Detect which cell encompasses the target text, then output its (x, y) center coordinate. 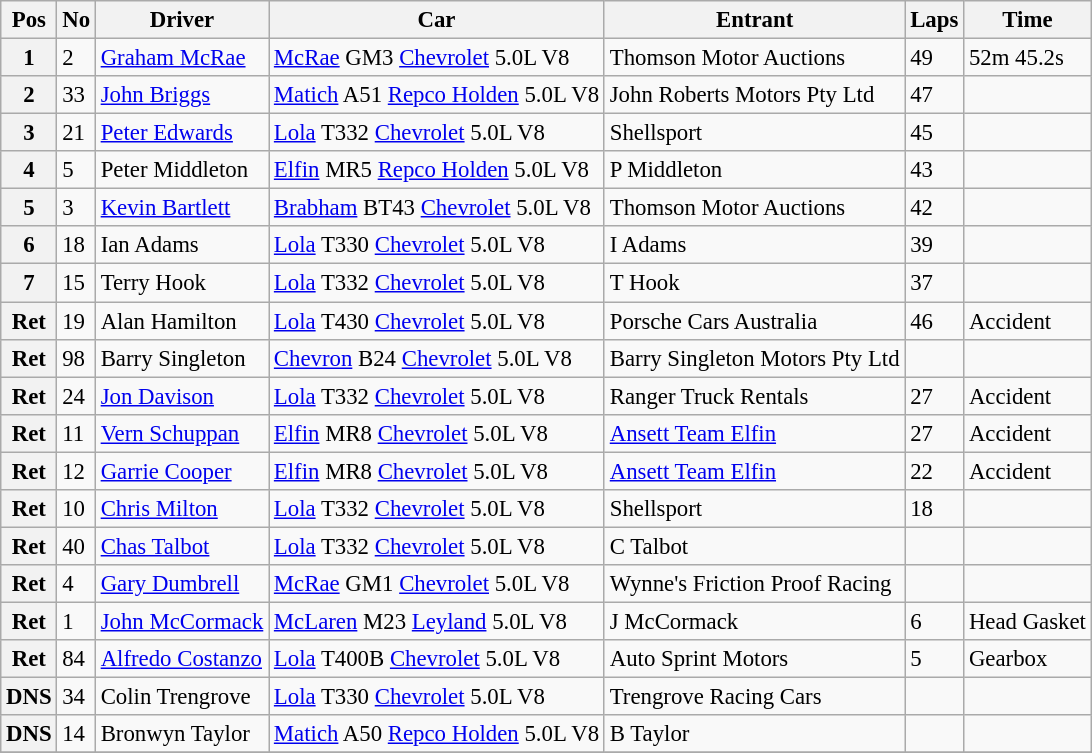
43 (934, 170)
Ian Adams (182, 245)
McRae GM1 Chevrolet 5.0L V8 (437, 584)
40 (76, 546)
34 (76, 697)
Driver (182, 20)
Garrie Cooper (182, 471)
Lola T430 Chevrolet 5.0L V8 (437, 321)
Jon Davison (182, 396)
John Roberts Motors Pty Ltd (754, 95)
49 (934, 58)
10 (76, 509)
46 (934, 321)
19 (76, 321)
B Taylor (754, 734)
45 (934, 133)
12 (76, 471)
Barry Singleton (182, 358)
21 (76, 133)
McLaren M23 Leyland 5.0L V8 (437, 621)
37 (934, 283)
Head Gasket (1028, 621)
47 (934, 95)
T Hook (754, 283)
22 (934, 471)
I Adams (754, 245)
98 (76, 358)
Vern Schuppan (182, 433)
Car (437, 20)
84 (76, 659)
Gearbox (1028, 659)
Chris Milton (182, 509)
7 (29, 283)
Colin Trengrove (182, 697)
Lola T400B Chevrolet 5.0L V8 (437, 659)
Trengrove Racing Cars (754, 697)
42 (934, 208)
Peter Edwards (182, 133)
Brabham BT43 Chevrolet 5.0L V8 (437, 208)
Gary Dumbrell (182, 584)
Terry Hook (182, 283)
J McCormack (754, 621)
Elfin MR5 Repco Holden 5.0L V8 (437, 170)
Laps (934, 20)
14 (76, 734)
Pos (29, 20)
Kevin Bartlett (182, 208)
39 (934, 245)
24 (76, 396)
C Talbot (754, 546)
No (76, 20)
Chevron B24 Chevrolet 5.0L V8 (437, 358)
Alfredo Costanzo (182, 659)
Barry Singleton Motors Pty Ltd (754, 358)
Entrant (754, 20)
33 (76, 95)
Wynne's Friction Proof Racing (754, 584)
Peter Middleton (182, 170)
11 (76, 433)
P Middleton (754, 170)
Ranger Truck Rentals (754, 396)
Matich A51 Repco Holden 5.0L V8 (437, 95)
Time (1028, 20)
John McCormack (182, 621)
McRae GM3 Chevrolet 5.0L V8 (437, 58)
52m 45.2s (1028, 58)
Auto Sprint Motors (754, 659)
Porsche Cars Australia (754, 321)
Matich A50 Repco Holden 5.0L V8 (437, 734)
Bronwyn Taylor (182, 734)
Graham McRae (182, 58)
John Briggs (182, 95)
15 (76, 283)
Chas Talbot (182, 546)
Alan Hamilton (182, 321)
